For the text-containing cell, return its midpoint in [X, Y] coordinate format. 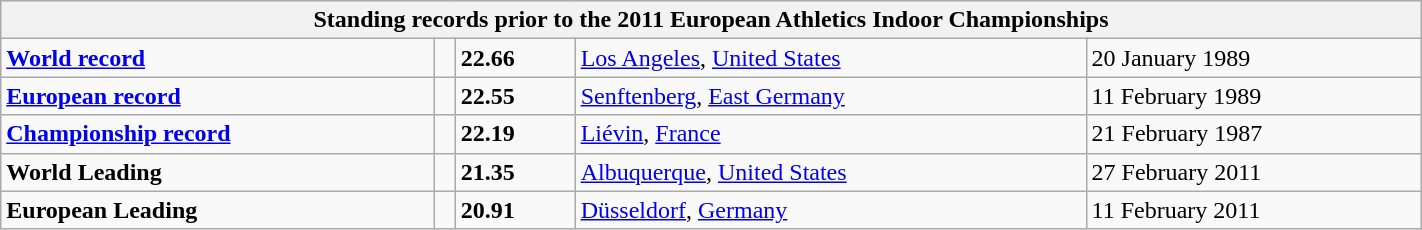
European record [218, 96]
11 February 1989 [1254, 96]
Standing records prior to the 2011 European Athletics Indoor Championships [711, 20]
11 February 2011 [1254, 210]
22.55 [515, 96]
22.19 [515, 134]
World Leading [218, 172]
Senftenberg, East Germany [830, 96]
Liévin, France [830, 134]
21 February 1987 [1254, 134]
20.91 [515, 210]
27 February 2011 [1254, 172]
Championship record [218, 134]
22.66 [515, 58]
Düsseldorf, Germany [830, 210]
Albuquerque, United States [830, 172]
World record [218, 58]
Los Angeles, United States [830, 58]
European Leading [218, 210]
20 January 1989 [1254, 58]
21.35 [515, 172]
